Determine the (x, y) coordinate at the center of the cell enclosing the given text.  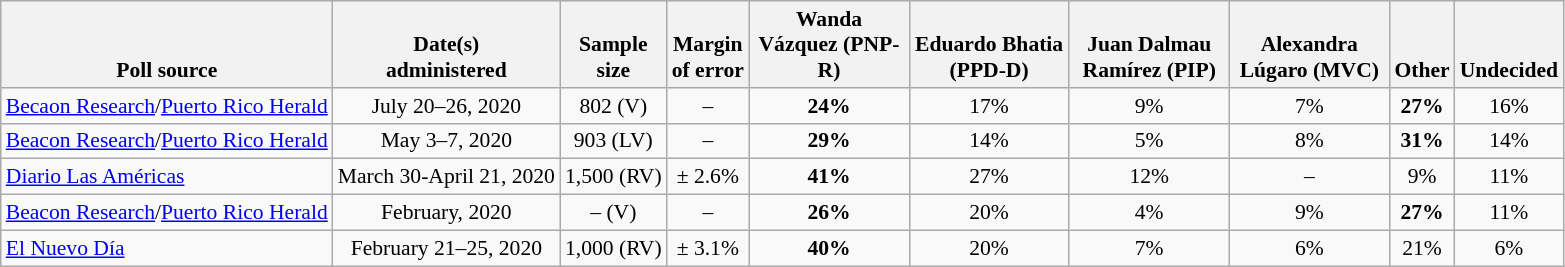
Samplesize (614, 44)
Diario Las Américas (167, 177)
Eduardo Bhatia (PPD-D) (989, 44)
8% (1309, 141)
1,500 (RV) (614, 177)
February, 2020 (446, 213)
± 3.1% (708, 248)
February 21–25, 2020 (446, 248)
12% (1149, 177)
29% (829, 141)
40% (829, 248)
41% (829, 177)
May 3–7, 2020 (446, 141)
5% (1149, 141)
Wanda Vázquez (PNP-R) (829, 44)
– (V) (614, 213)
26% (829, 213)
21% (1422, 248)
Alexandra Lúgaro (MVC) (1309, 44)
17% (989, 106)
Juan Dalmau Ramírez (PIP) (1149, 44)
802 (V) (614, 106)
July 20–26, 2020 (446, 106)
Becaon Research/Puerto Rico Herald (167, 106)
1,000 (RV) (614, 248)
16% (1509, 106)
El Nuevo Día (167, 248)
Date(s)administered (446, 44)
March 30-April 21, 2020 (446, 177)
Undecided (1509, 44)
24% (829, 106)
Marginof error (708, 44)
4% (1149, 213)
31% (1422, 141)
± 2.6% (708, 177)
Poll source (167, 44)
Other (1422, 44)
903 (LV) (614, 141)
